Extract the [X, Y] coordinate from the center of the cell holding the provided text.  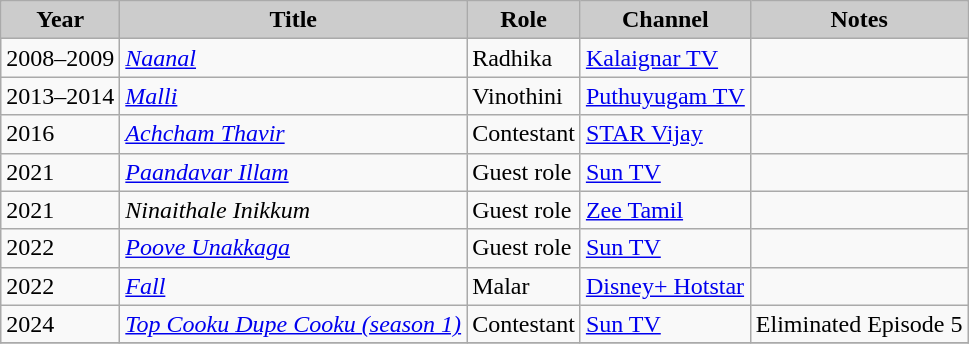
Eliminated Episode 5 [859, 324]
Vinothini [524, 96]
Paandavar Illam [294, 172]
Fall [294, 286]
Channel [665, 20]
2016 [60, 134]
Role [524, 20]
2024 [60, 324]
Disney+ Hotstar [665, 286]
Title [294, 20]
Notes [859, 20]
Puthuyugam TV [665, 96]
Achcham Thavir [294, 134]
STAR Vijay [665, 134]
Year [60, 20]
Kalaignar TV [665, 58]
Top Cooku Dupe Cooku (season 1) [294, 324]
Malli [294, 96]
2008–2009 [60, 58]
Zee Tamil [665, 210]
Ninaithale Inikkum [294, 210]
Malar [524, 286]
Radhika [524, 58]
Naanal [294, 58]
Poove Unakkaga [294, 248]
2013–2014 [60, 96]
